Extract the (X, Y) coordinate from the center of the cell holding the provided text.  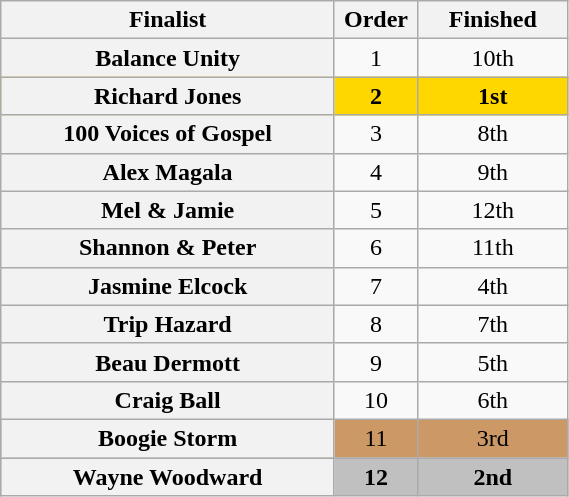
9 (376, 362)
Order (376, 20)
4th (493, 286)
7 (376, 286)
8 (376, 324)
Richard Jones (168, 96)
1st (493, 96)
Wayne Woodward (168, 477)
4 (376, 172)
6th (493, 400)
Alex Magala (168, 172)
5 (376, 210)
1 (376, 58)
10th (493, 58)
11th (493, 248)
Beau Dermott (168, 362)
11 (376, 438)
Jasmine Elcock (168, 286)
10 (376, 400)
Boogie Storm (168, 438)
Trip Hazard (168, 324)
Craig Ball (168, 400)
3rd (493, 438)
100 Voices of Gospel (168, 134)
2 (376, 96)
7th (493, 324)
Shannon & Peter (168, 248)
6 (376, 248)
2nd (493, 477)
Finalist (168, 20)
Balance Unity (168, 58)
5th (493, 362)
3 (376, 134)
Finished (493, 20)
12th (493, 210)
12 (376, 477)
9th (493, 172)
Mel & Jamie (168, 210)
8th (493, 134)
